Output the (X, Y) coordinate of the center of the cell containing the given text.  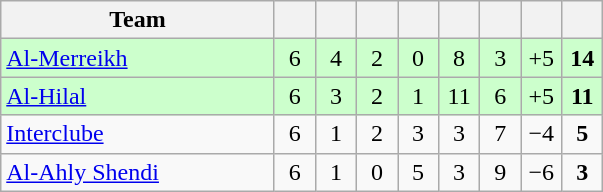
9 (500, 172)
4 (336, 58)
7 (500, 134)
Al-Ahly Shendi (138, 172)
14 (582, 58)
Interclube (138, 134)
Team (138, 20)
8 (460, 58)
−6 (542, 172)
−4 (542, 134)
Al-Hilal (138, 96)
Al-Merreikh (138, 58)
